Identify which cell holds the provided text, then report its (x, y) central coordinate. 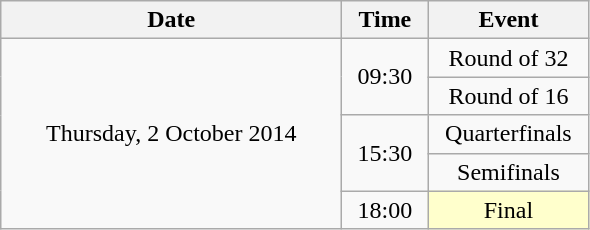
Round of 16 (508, 96)
09:30 (385, 77)
Final (508, 210)
Date (172, 20)
Event (508, 20)
15:30 (385, 153)
Time (385, 20)
Quarterfinals (508, 134)
Semifinals (508, 172)
Thursday, 2 October 2014 (172, 134)
18:00 (385, 210)
Round of 32 (508, 58)
